From the cell containing the given text, extract its center point as (x, y) coordinate. 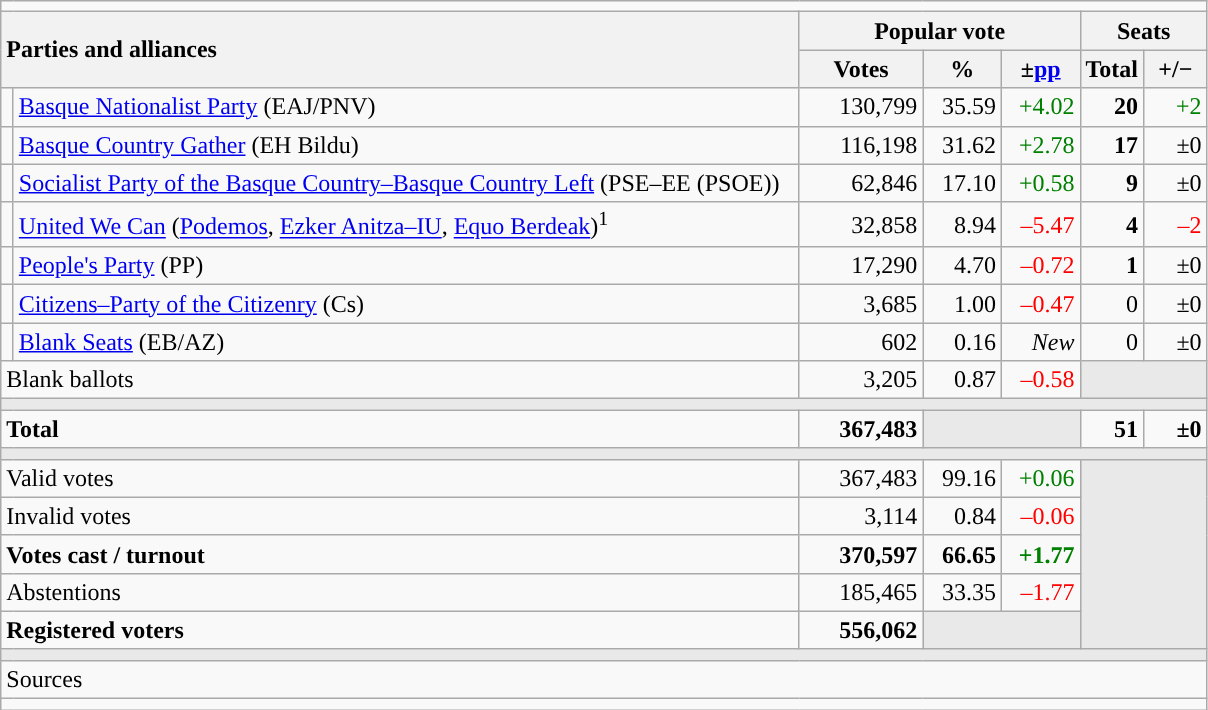
–0.58 (1040, 380)
+1.77 (1040, 554)
% (962, 69)
–2 (1176, 224)
–1.77 (1040, 592)
Socialist Party of the Basque Country–Basque Country Left (PSE–EE (PSOE)) (406, 183)
New (1040, 342)
Votes (861, 69)
Registered voters (400, 630)
116,198 (861, 145)
33.35 (962, 592)
35.59 (962, 107)
Invalid votes (400, 516)
0.16 (962, 342)
99.16 (962, 478)
62,846 (861, 183)
Seats (1144, 31)
51 (1112, 429)
Blank ballots (400, 380)
4 (1112, 224)
20 (1112, 107)
370,597 (861, 554)
+4.02 (1040, 107)
602 (861, 342)
Valid votes (400, 478)
Parties and alliances (400, 50)
–0.72 (1040, 266)
31.62 (962, 145)
0.84 (962, 516)
+/− (1176, 69)
Popular vote (940, 31)
9 (1112, 183)
United We Can (Podemos, Ezker Anitza–IU, Equo Berdeak)1 (406, 224)
–0.06 (1040, 516)
17 (1112, 145)
Basque Country Gather (EH Bildu) (406, 145)
1.00 (962, 304)
3,205 (861, 380)
1 (1112, 266)
±pp (1040, 69)
3,685 (861, 304)
–0.47 (1040, 304)
8.94 (962, 224)
0.87 (962, 380)
Sources (604, 679)
32,858 (861, 224)
Blank Seats (EB/AZ) (406, 342)
+0.58 (1040, 183)
Citizens–Party of the Citizenry (Cs) (406, 304)
People's Party (PP) (406, 266)
185,465 (861, 592)
–5.47 (1040, 224)
+2.78 (1040, 145)
4.70 (962, 266)
Abstentions (400, 592)
130,799 (861, 107)
17.10 (962, 183)
Votes cast / turnout (400, 554)
+0.06 (1040, 478)
17,290 (861, 266)
+2 (1176, 107)
Basque Nationalist Party (EAJ/PNV) (406, 107)
556,062 (861, 630)
66.65 (962, 554)
3,114 (861, 516)
